Scan for the cell matching the given text and deliver its [x, y] coordinate at center. 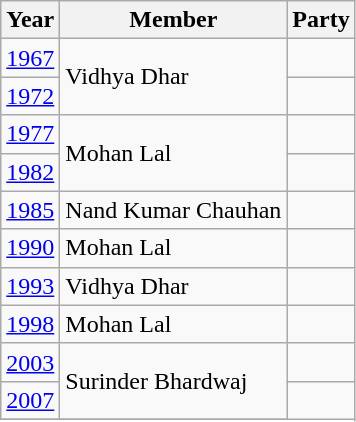
1998 [30, 324]
1982 [30, 172]
1972 [30, 96]
2007 [30, 400]
1967 [30, 58]
1977 [30, 134]
1990 [30, 248]
1985 [30, 210]
2003 [30, 362]
Member [174, 20]
Year [30, 20]
Party [321, 20]
Surinder Bhardwaj [174, 381]
1993 [30, 286]
Nand Kumar Chauhan [174, 210]
